For the text-containing cell, return its midpoint in (X, Y) coordinate format. 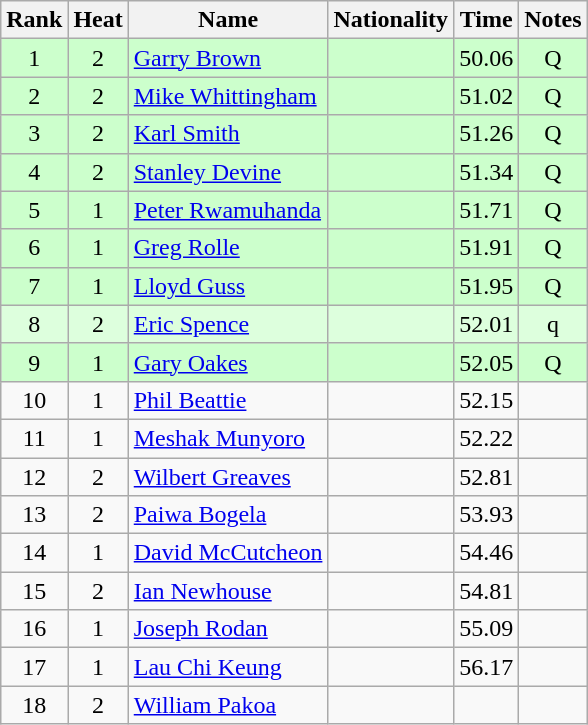
10 (34, 400)
51.02 (486, 96)
Name (228, 20)
54.81 (486, 591)
17 (34, 667)
Greg Rolle (228, 248)
Joseph Rodan (228, 629)
Lau Chi Keung (228, 667)
Stanley Devine (228, 172)
6 (34, 248)
Paiwa Bogela (228, 515)
18 (34, 705)
Wilbert Greaves (228, 477)
51.71 (486, 210)
Meshak Munyoro (228, 438)
51.91 (486, 248)
51.95 (486, 286)
52.22 (486, 438)
q (553, 324)
Time (486, 20)
David McCutcheon (228, 553)
Karl Smith (228, 134)
Garry Brown (228, 58)
52.15 (486, 400)
16 (34, 629)
52.05 (486, 362)
8 (34, 324)
Gary Oakes (228, 362)
50.06 (486, 58)
51.34 (486, 172)
9 (34, 362)
Mike Whittingham (228, 96)
5 (34, 210)
55.09 (486, 629)
Phil Beattie (228, 400)
52.01 (486, 324)
Eric Spence (228, 324)
7 (34, 286)
Rank (34, 20)
Ian Newhouse (228, 591)
Lloyd Guss (228, 286)
4 (34, 172)
52.81 (486, 477)
Peter Rwamuhanda (228, 210)
54.46 (486, 553)
51.26 (486, 134)
12 (34, 477)
11 (34, 438)
53.93 (486, 515)
Heat (98, 20)
3 (34, 134)
13 (34, 515)
56.17 (486, 667)
14 (34, 553)
Nationality (391, 20)
15 (34, 591)
William Pakoa (228, 705)
Notes (553, 20)
